Capture the cell that displays the provided text and extract its [X, Y] central coordinate. 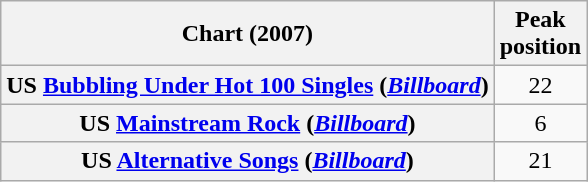
US Bubbling Under Hot 100 Singles (Billboard) [248, 85]
Peakposition [540, 34]
Chart (2007) [248, 34]
22 [540, 85]
21 [540, 161]
US Alternative Songs (Billboard) [248, 161]
6 [540, 123]
US Mainstream Rock (Billboard) [248, 123]
